Output the [x, y] coordinate of the center of the cell containing the given text.  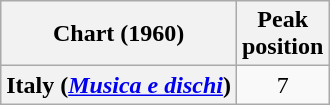
Italy (Musica e dischi) [119, 85]
Chart (1960) [119, 34]
Peakposition [282, 34]
7 [282, 85]
